Pinpoint the cell where the given text exists, returning its [X, Y] midpoint coordinate. 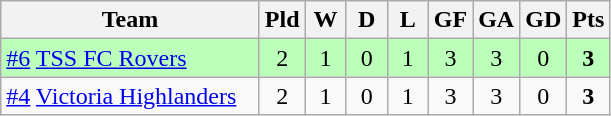
Pts [588, 20]
#4 Victoria Highlanders [130, 96]
W [326, 20]
#6 TSS FC Rovers [130, 58]
L [408, 20]
GF [450, 20]
GA [496, 20]
Pld [282, 20]
D [366, 20]
GD [544, 20]
Team [130, 20]
